Locate the cell with the specified text and output its [X, Y] center coordinate. 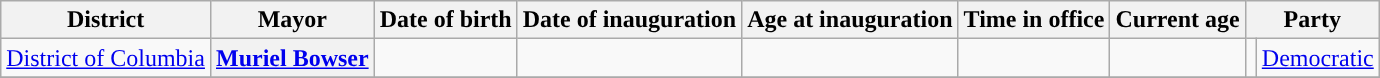
Mayor [292, 20]
Current age [1178, 20]
Democratic [1318, 58]
District [106, 20]
Muriel Bowser [292, 58]
Time in office [1034, 20]
Age at inauguration [850, 20]
Party [1312, 20]
District of Columbia [106, 58]
Date of inauguration [629, 20]
Date of birth [446, 20]
